Return the [x, y] coordinate for the center point of the cell that contains the specified text.  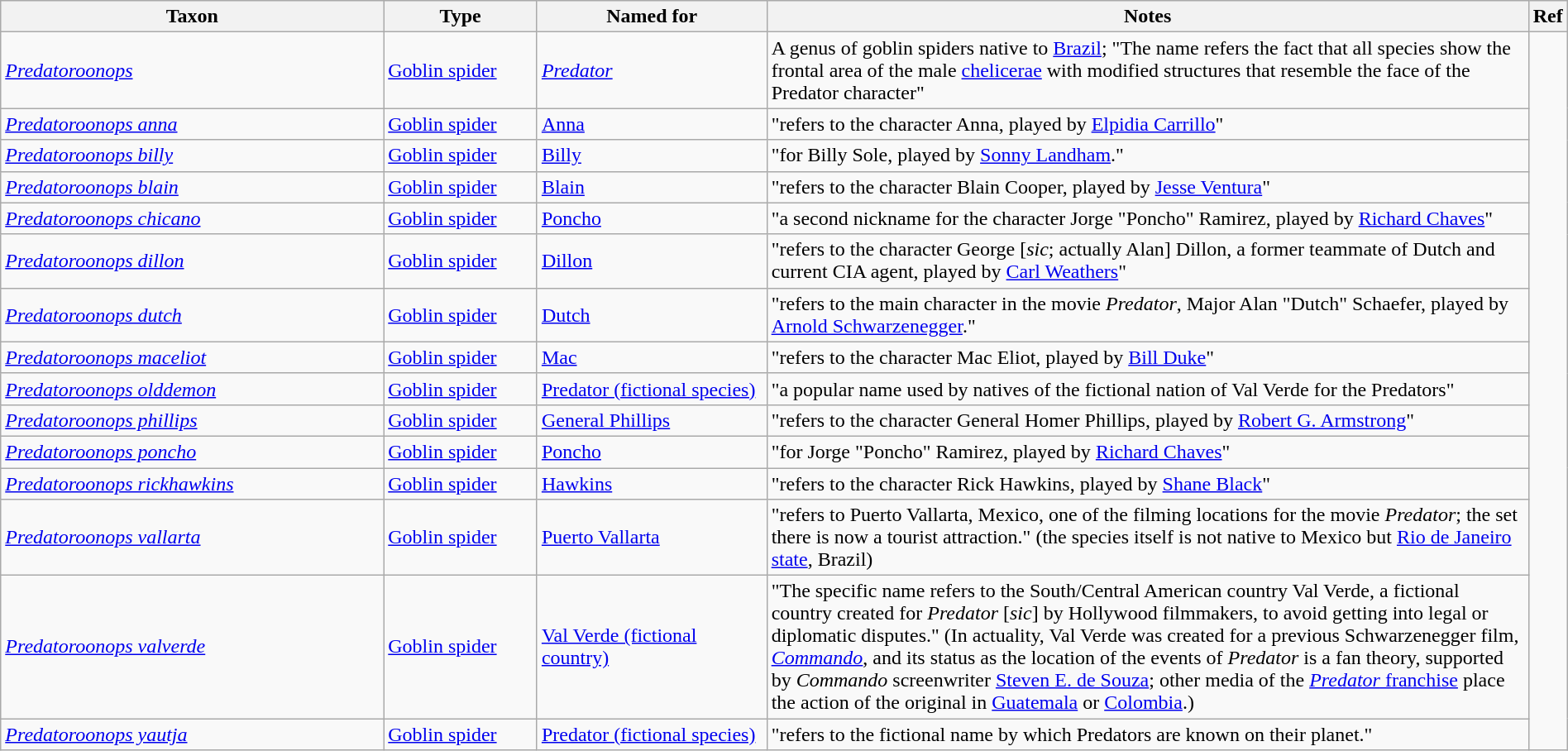
Predatoroonops dutch [192, 314]
"refers to the character George [sic; actually Alan] Dillon, a former teammate of Dutch and current CIA agent, played by Carl Weathers" [1148, 261]
Predatoroonops poncho [192, 452]
Predatoroonops olddemon [192, 389]
Hawkins [652, 484]
Predatoroonops chicano [192, 218]
Predatoroonops billy [192, 155]
"refers to the fictional name by which Predators are known on their planet." [1148, 734]
Val Verde (fictional country) [652, 647]
Predatoroonops valverde [192, 647]
Predatoroonops dillon [192, 261]
Predatoroonops rickhawkins [192, 484]
Mac [652, 357]
"refers to the character Rick Hawkins, played by Shane Black" [1148, 484]
Anna [652, 124]
Predatoroonops yautja [192, 734]
Predatoroonops anna [192, 124]
Predatoroonops phillips [192, 420]
"a second nickname for the character Jorge "Poncho" Ramirez, played by Richard Chaves" [1148, 218]
Predatoroonops maceliot [192, 357]
Notes [1148, 17]
Taxon [192, 17]
"refers to the character Mac Eliot, played by Bill Duke" [1148, 357]
Ref [1548, 17]
"refers to the character Anna, played by Elpidia Carrillo" [1148, 124]
"for Jorge "Poncho" Ramirez, played by Richard Chaves" [1148, 452]
Blain [652, 187]
Puerto Vallarta [652, 538]
Type [461, 17]
"a popular name used by natives of the fictional nation of Val Verde for the Predators" [1148, 389]
"refers to the character General Homer Phillips, played by Robert G. Armstrong" [1148, 420]
"refers to the main character in the movie Predator, Major Alan "Dutch" Schaefer, played by Arnold Schwarzenegger." [1148, 314]
Predator [652, 70]
General Phillips [652, 420]
Dillon [652, 261]
Predatoroonops [192, 70]
Predatoroonops vallarta [192, 538]
"refers to the character Blain Cooper, played by Jesse Ventura" [1148, 187]
Named for [652, 17]
"for Billy Sole, played by Sonny Landham." [1148, 155]
Dutch [652, 314]
Predatoroonops blain [192, 187]
Billy [652, 155]
